Find where the given text appears and provide that cell's center as (X, Y) coordinate. 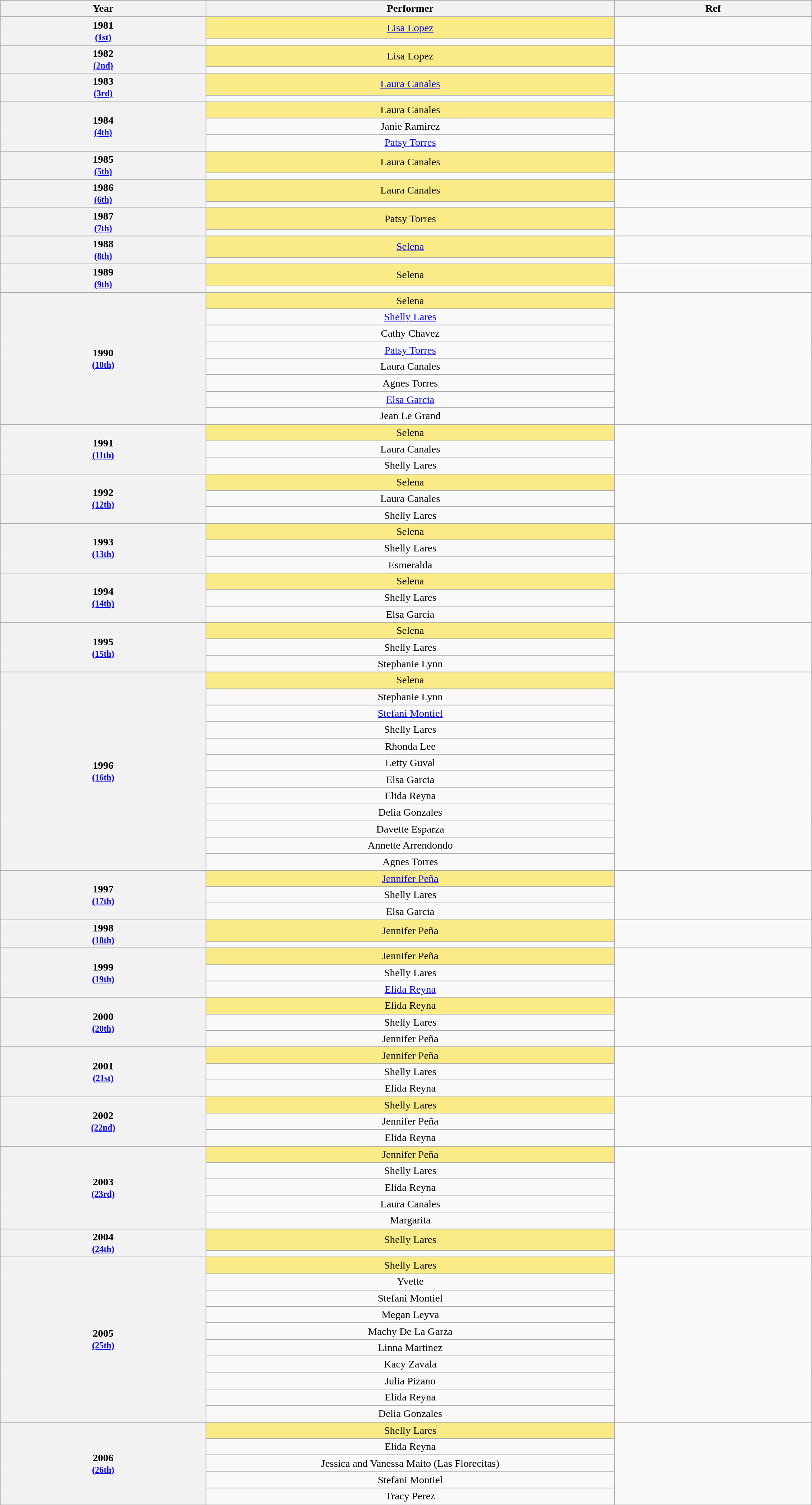
Jessica and Vanessa Maito (Las Florecitas) (410, 1463)
Tracy Perez (410, 1496)
2006 (26th) (103, 1463)
1989 (9th) (103, 278)
Ref (713, 9)
1992 (12th) (103, 498)
2003 (23rd) (103, 1187)
2001 (21st) (103, 1072)
2005 (25th) (103, 1340)
1999 (19th) (103, 973)
Annette Arrendondo (410, 846)
Cathy Chavez (410, 334)
Davette Esparza (410, 829)
Year (103, 9)
Julia Pizano (410, 1381)
1981 (1st) (103, 31)
1991 (11th) (103, 449)
2000 (20th) (103, 1022)
1985 (5th) (103, 165)
1997 (17th) (103, 895)
2002 (22nd) (103, 1121)
Yvette (410, 1282)
Margarita (410, 1220)
1982 (2nd) (103, 59)
1987 (7th) (103, 221)
1988 (8th) (103, 250)
2004 (24th) (103, 1243)
Megan Leyva (410, 1315)
1986 (6th) (103, 193)
1990 (10th) (103, 358)
Esmeralda (410, 564)
Letty Guval (410, 763)
1995 (15th) (103, 647)
1983 (3rd) (103, 88)
1994 (14th) (103, 598)
Rhonda Lee (410, 746)
Janie Ramirez (410, 126)
Kacy Zavala (410, 1364)
Jean Le Grand (410, 416)
Machy De La Garza (410, 1331)
1984 (4th) (103, 126)
1998 (18th) (103, 934)
1996 (16th) (103, 771)
1993 (13th) (103, 548)
Linna Martinez (410, 1348)
Performer (410, 9)
